Scan for the cell matching the given text and deliver its (x, y) coordinate at center. 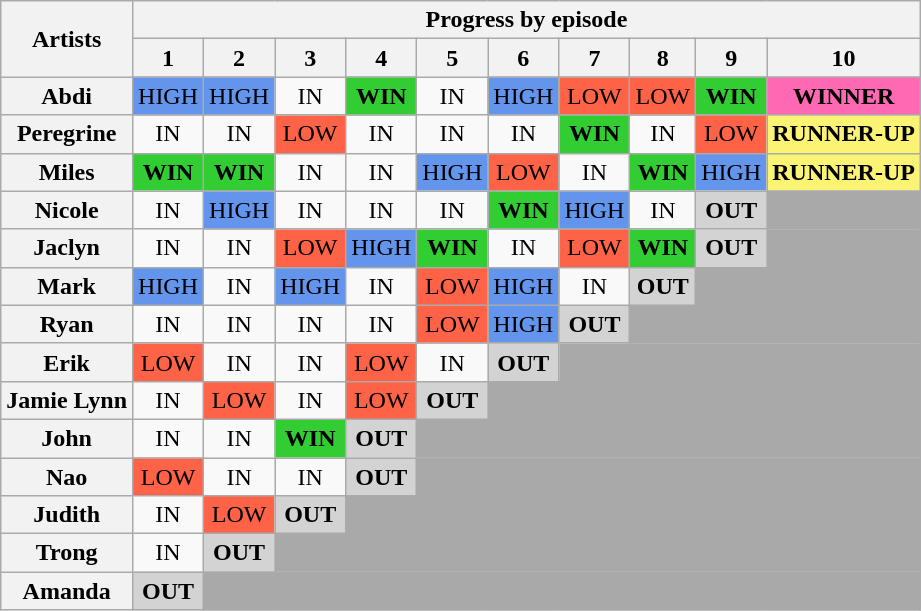
2 (240, 58)
Nicole (67, 210)
Mark (67, 286)
5 (452, 58)
Amanda (67, 591)
Artists (67, 39)
Nao (67, 477)
WINNER (844, 96)
Erik (67, 362)
Peregrine (67, 134)
6 (524, 58)
10 (844, 58)
John (67, 438)
8 (663, 58)
1 (168, 58)
3 (310, 58)
Judith (67, 515)
Progress by episode (527, 20)
4 (382, 58)
9 (732, 58)
Miles (67, 172)
7 (594, 58)
Abdi (67, 96)
Jamie Lynn (67, 400)
Ryan (67, 324)
Jaclyn (67, 248)
Trong (67, 553)
